Return the (X, Y) coordinate for the center point of the cell that contains the specified text.  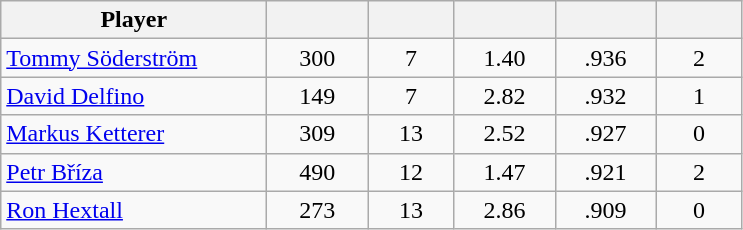
2.52 (504, 134)
2.82 (504, 96)
Markus Ketterer (134, 134)
David Delfino (134, 96)
2.86 (504, 210)
309 (318, 134)
.932 (606, 96)
300 (318, 58)
Player (134, 20)
490 (318, 172)
1 (699, 96)
Petr Bříza (134, 172)
.927 (606, 134)
1.40 (504, 58)
.921 (606, 172)
Tommy Söderström (134, 58)
.936 (606, 58)
149 (318, 96)
273 (318, 210)
Ron Hextall (134, 210)
1.47 (504, 172)
12 (411, 172)
.909 (606, 210)
